Determine the (X, Y) coordinate at the center of the cell enclosing the given text.  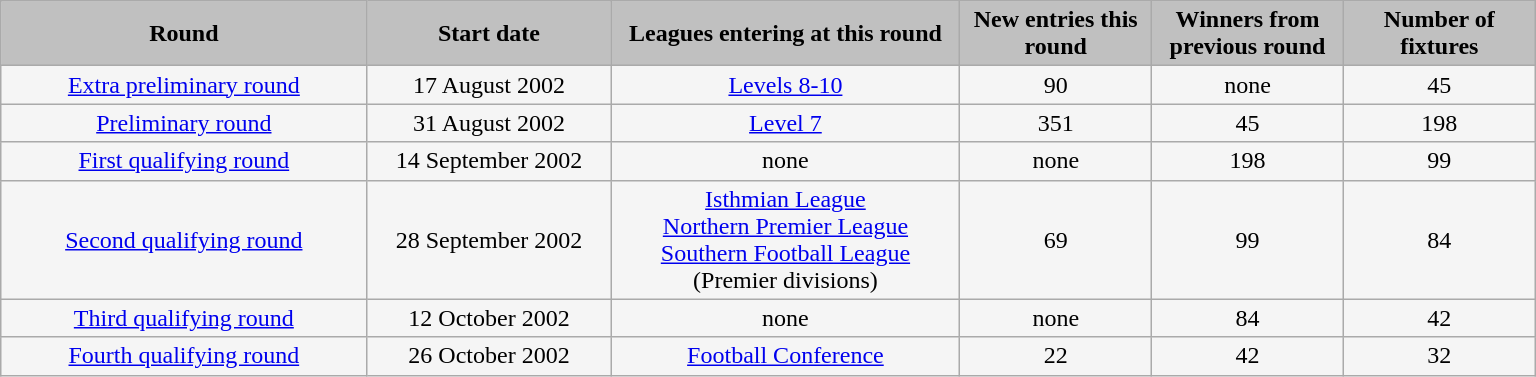
Fourth qualifying round (184, 356)
28 September 2002 (489, 240)
14 September 2002 (489, 161)
New entries this round (1056, 34)
32 (1439, 356)
Levels 8-10 (786, 85)
Football Conference (786, 356)
Leagues entering at this round (786, 34)
17 August 2002 (489, 85)
Level 7 (786, 123)
69 (1056, 240)
Second qualifying round (184, 240)
90 (1056, 85)
First qualifying round (184, 161)
Start date (489, 34)
Number of fixtures (1439, 34)
Third qualifying round (184, 318)
Winners from previous round (1248, 34)
22 (1056, 356)
Round (184, 34)
31 August 2002 (489, 123)
Extra preliminary round (184, 85)
Isthmian LeagueNorthern Premier LeagueSouthern Football League(Premier divisions) (786, 240)
26 October 2002 (489, 356)
Preliminary round (184, 123)
351 (1056, 123)
12 October 2002 (489, 318)
